Extract the [X, Y] coordinate from the center of the cell holding the provided text.  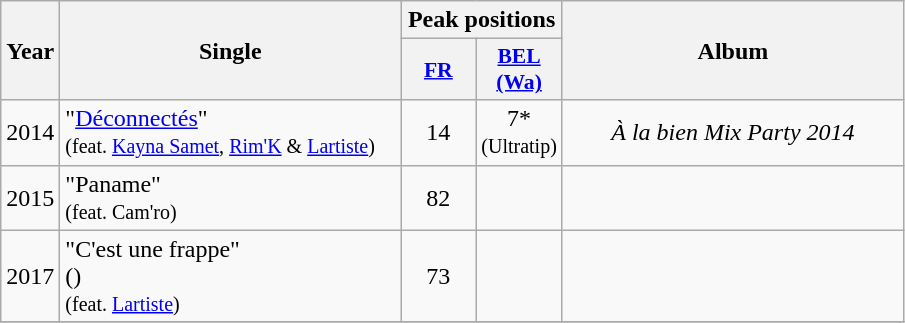
2015 [30, 198]
FR [438, 70]
14 [438, 132]
Album [732, 50]
2014 [30, 132]
Single [230, 50]
7*(Ultratip) [520, 132]
BEL(Wa) [520, 70]
73 [438, 276]
"C'est une frappe" ()(feat. Lartiste) [230, 276]
"Paname" (feat. Cam'ro) [230, 198]
82 [438, 198]
Year [30, 50]
Peak positions [482, 20]
"Déconnectés" (feat. Kayna Samet, Rim'K & Lartiste) [230, 132]
2017 [30, 276]
À la bien Mix Party 2014 [732, 132]
